Output the (x, y) coordinate of the center of the cell containing the given text.  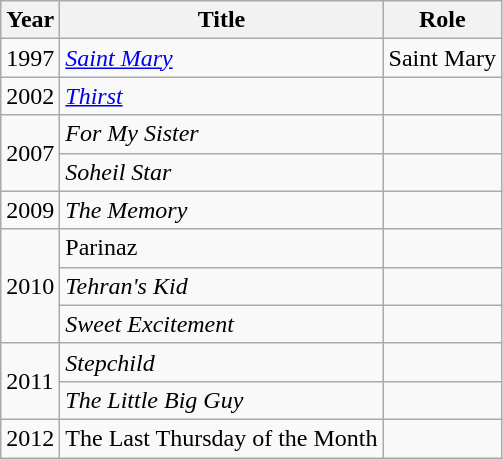
The Memory (222, 210)
2011 (30, 381)
The Little Big Guy (222, 400)
For My Sister (222, 134)
2010 (30, 286)
Role (442, 20)
Stepchild (222, 362)
The Last Thursday of the Month (222, 438)
2007 (30, 153)
Sweet Excitement (222, 324)
Thirst (222, 96)
2009 (30, 210)
1997 (30, 58)
2012 (30, 438)
Soheil Star (222, 172)
2002 (30, 96)
Year (30, 20)
Title (222, 20)
Tehran's Kid (222, 286)
Parinaz (222, 248)
